Search for the cell housing the specified text and yield its [x, y] center coordinate. 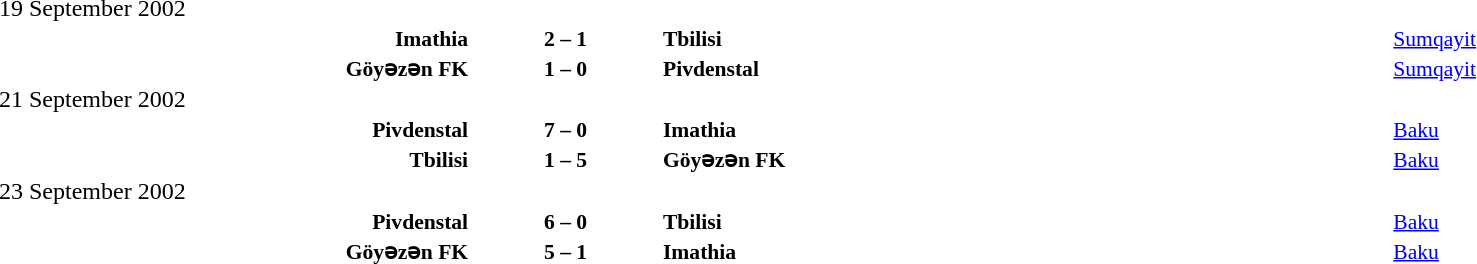
Imathia [1026, 130]
Pivdenstal [1026, 68]
1 – 5 [566, 160]
Göyəzən FK [1026, 160]
2 – 1 [566, 38]
6 – 0 [566, 222]
1 – 0 [566, 68]
7 – 0 [566, 130]
